Identify which cell holds the provided text, then report its (x, y) central coordinate. 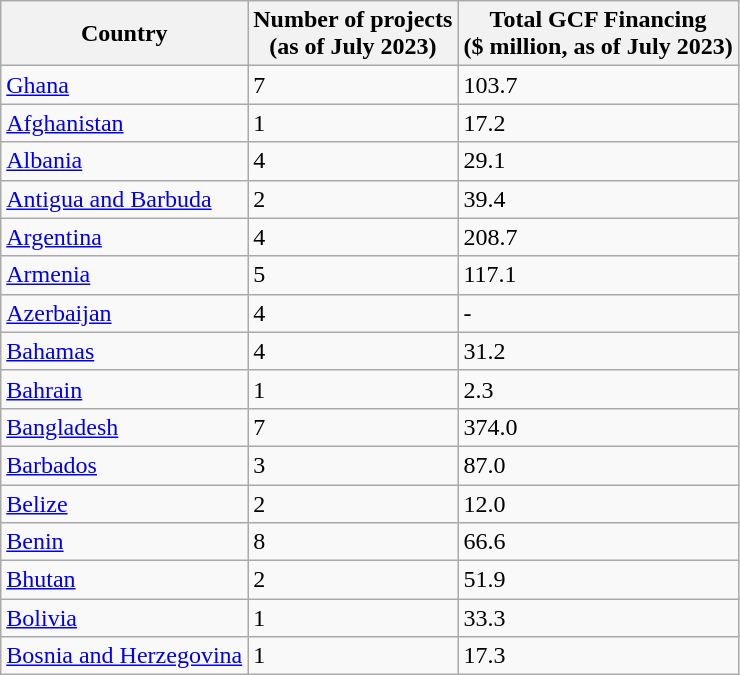
17.3 (598, 656)
Bahrain (124, 389)
Belize (124, 503)
Benin (124, 542)
Bangladesh (124, 427)
374.0 (598, 427)
Number of projects(as of July 2023) (353, 34)
103.7 (598, 85)
12.0 (598, 503)
Country (124, 34)
Argentina (124, 237)
31.2 (598, 351)
Afghanistan (124, 123)
Bosnia and Herzegovina (124, 656)
117.1 (598, 275)
Barbados (124, 465)
Ghana (124, 85)
51.9 (598, 580)
3 (353, 465)
Azerbaijan (124, 313)
8 (353, 542)
Bahamas (124, 351)
Bhutan (124, 580)
5 (353, 275)
66.6 (598, 542)
87.0 (598, 465)
Armenia (124, 275)
Antigua and Barbuda (124, 199)
Albania (124, 161)
17.2 (598, 123)
Total GCF Financing($ million, as of July 2023) (598, 34)
2.3 (598, 389)
Bolivia (124, 618)
39.4 (598, 199)
- (598, 313)
29.1 (598, 161)
208.7 (598, 237)
33.3 (598, 618)
